Locate the cell with the specified text and output its (X, Y) center coordinate. 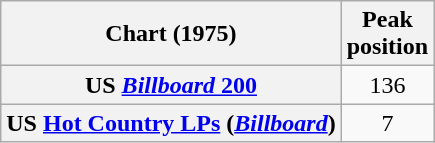
Chart (1975) (171, 34)
Peakposition (387, 34)
US Hot Country LPs (Billboard) (171, 123)
7 (387, 123)
136 (387, 85)
US Billboard 200 (171, 85)
